Output the (x, y) coordinate of the center of the cell containing the given text.  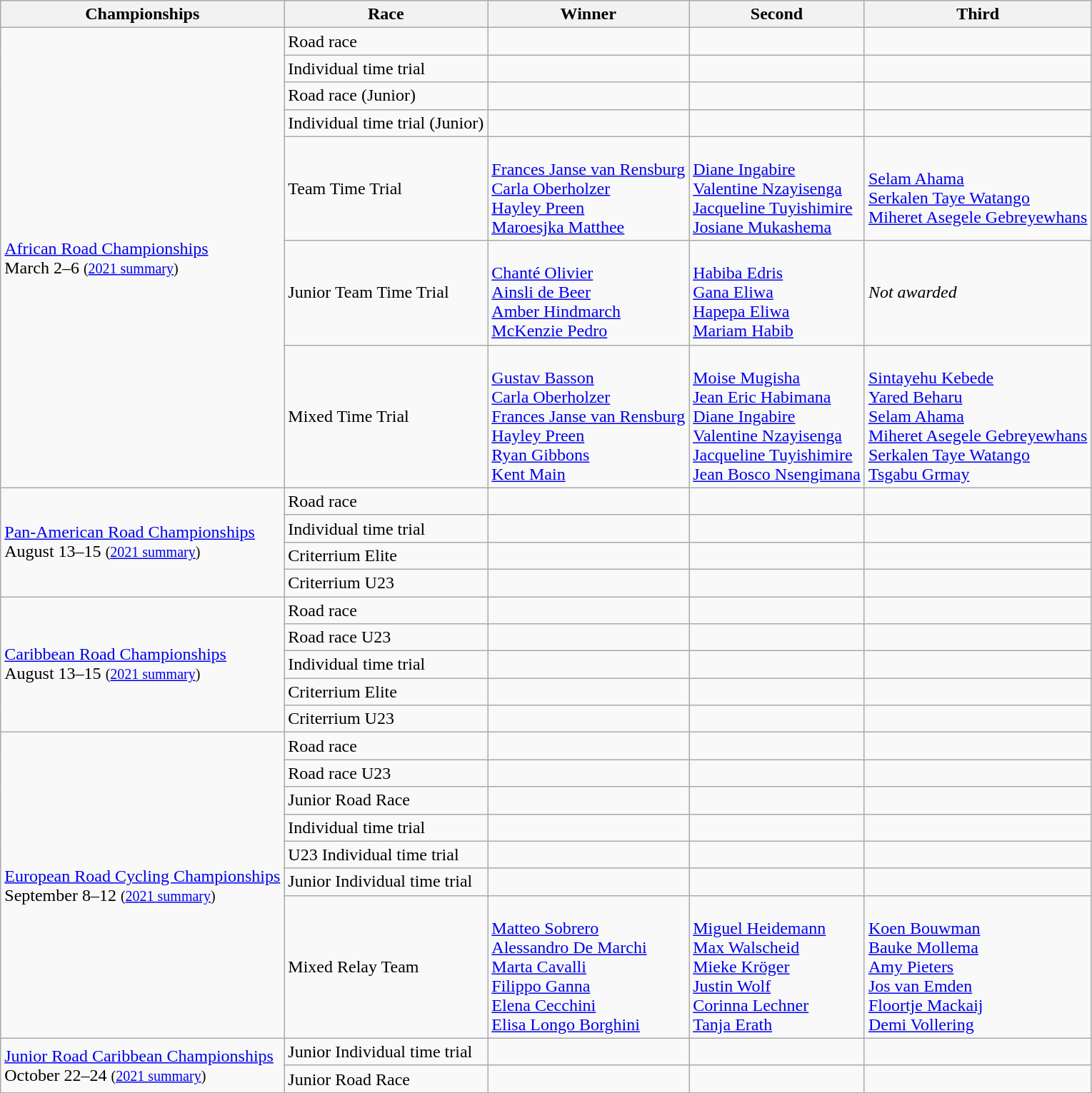
Diane IngabireValentine NzayisengaJacqueline TuyishimireJosiane Mukashema (777, 188)
Pan-American Road Championships August 13–15 (2021 summary) (143, 542)
Gustav BassonCarla OberholzerFrances Janse van RensburgHayley PreenRyan GibbonsKent Main (588, 416)
Miguel HeidemannMax WalscheidMieke KrögerJustin WolfCorinna LechnerTanja Erath (777, 967)
African Road Championships March 2–6 (2021 summary) (143, 258)
Junior Road Caribbean Championships October 22–24 (2021 summary) (143, 1065)
Matteo SobreroAlessandro De MarchiMarta CavalliFilippo GannaElena CecchiniElisa Longo Borghini (588, 967)
Mixed Relay Team (386, 967)
Third (978, 14)
Frances Janse van RensburgCarla OberholzerHayley PreenMaroesjka Matthee (588, 188)
Mixed Time Trial (386, 416)
Team Time Trial (386, 188)
Road race (Junior) (386, 96)
Championships (143, 14)
Koen BouwmanBauke MollemaAmy PietersJos van EmdenFloortje MackaijDemi Vollering (978, 967)
U23 Individual time trial (386, 855)
Not awarded (978, 293)
Chanté OlivierAinsli de BeerAmber HindmarchMcKenzie Pedro (588, 293)
Habiba EdrisGana EliwaHapepa EliwaMariam Habib (777, 293)
Individual time trial (Junior) (386, 123)
Winner (588, 14)
Moise MugishaJean Eric HabimanaDiane IngabireValentine NzayisengaJacqueline TuyishimireJean Bosco Nsengimana (777, 416)
Selam AhamaSerkalen Taye WatangoMiheret Asegele Gebreyewhans (978, 188)
Caribbean Road Championships August 13–15 (2021 summary) (143, 665)
Junior Team Time Trial (386, 293)
European Road Cycling Championships September 8–12 (2021 summary) (143, 885)
Second (777, 14)
Sintayehu KebedeYared BeharuSelam AhamaMiheret Asegele GebreyewhansSerkalen Taye WatangoTsgabu Grmay (978, 416)
Race (386, 14)
